Find where the given text appears and provide that cell's center as [X, Y] coordinate. 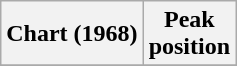
Peakposition [189, 34]
Chart (1968) [72, 34]
